Provide the (X, Y) coordinate of the cell's center where the given text is located.  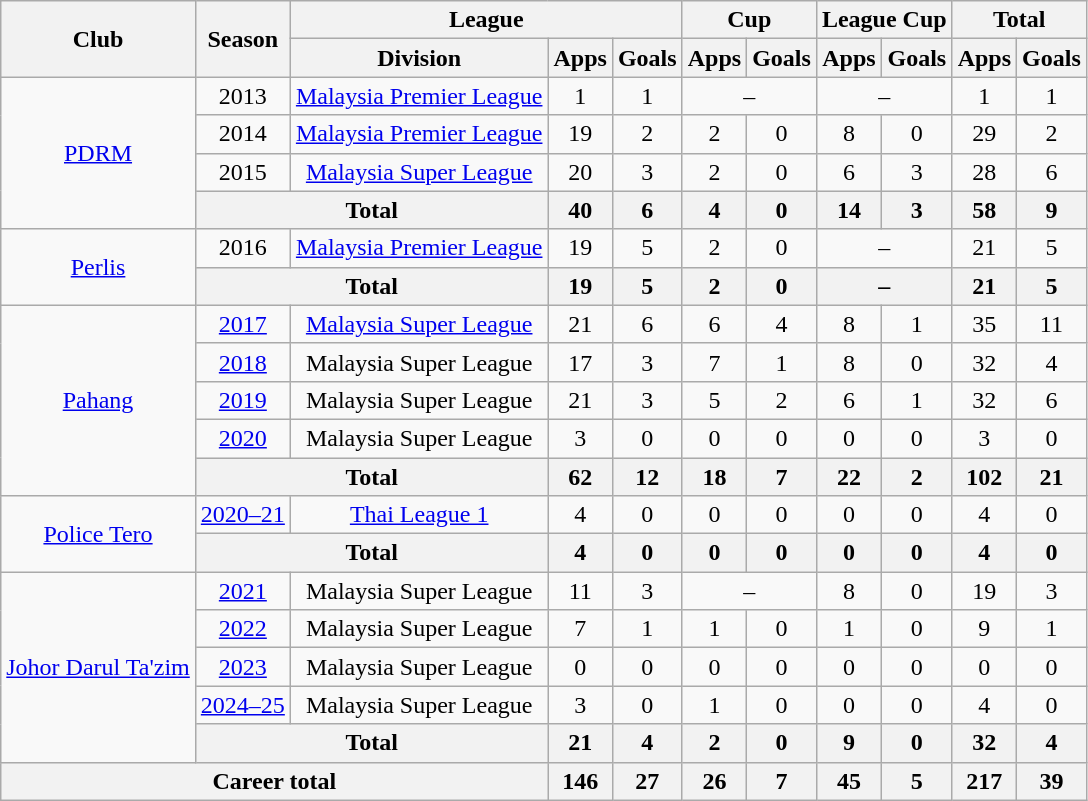
12 (647, 477)
20 (580, 172)
2016 (242, 248)
Club (98, 39)
58 (984, 210)
29 (984, 134)
102 (984, 477)
Johor Darul Ta'zim (98, 667)
2021 (242, 591)
22 (848, 477)
17 (580, 362)
39 (1052, 781)
League Cup (884, 20)
2013 (242, 96)
2020 (242, 438)
217 (984, 781)
2014 (242, 134)
27 (647, 781)
2022 (242, 629)
146 (580, 781)
Cup (749, 20)
35 (984, 324)
Police Tero (98, 534)
Pahang (98, 400)
45 (848, 781)
2020–21 (242, 515)
Thai League 1 (419, 515)
Division (419, 58)
2019 (242, 400)
14 (848, 210)
2017 (242, 324)
PDRM (98, 153)
2018 (242, 362)
2024–25 (242, 705)
League (486, 20)
62 (580, 477)
18 (714, 477)
Season (242, 39)
Career total (274, 781)
40 (580, 210)
26 (714, 781)
2023 (242, 667)
2015 (242, 172)
28 (984, 172)
Perlis (98, 267)
